Detect which cell encompasses the target text, then output its (X, Y) center coordinate. 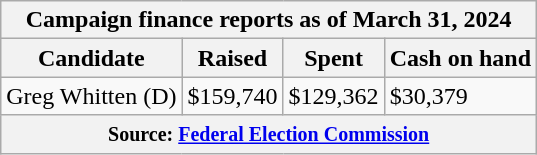
Cash on hand (460, 58)
$129,362 (334, 96)
$159,740 (232, 96)
Source: Federal Election Commission (269, 134)
Campaign finance reports as of March 31, 2024 (269, 20)
Candidate (92, 58)
Spent (334, 58)
Raised (232, 58)
Greg Whitten (D) (92, 96)
$30,379 (460, 96)
